Pinpoint the cell where the given text exists, returning its (X, Y) midpoint coordinate. 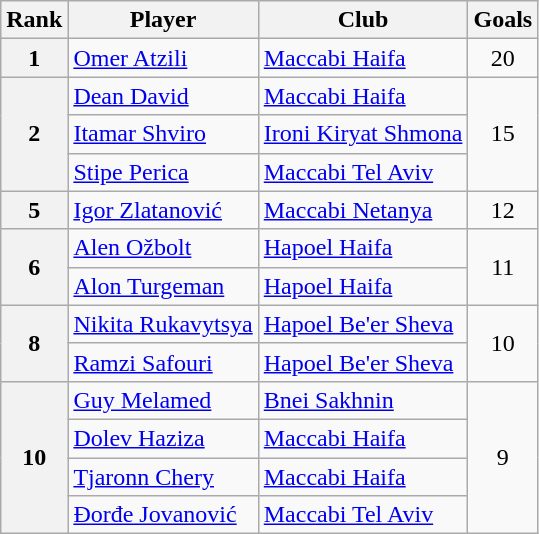
20 (503, 58)
Rank (34, 20)
8 (34, 343)
Tjaronn Chery (163, 477)
11 (503, 267)
9 (503, 457)
Itamar Shviro (163, 134)
6 (34, 267)
Goals (503, 20)
Omer Atzili (163, 58)
2 (34, 134)
Nikita Rukavytsya (163, 324)
1 (34, 58)
Club (363, 20)
Dolev Haziza (163, 438)
Maccabi Netanya (363, 210)
Guy Melamed (163, 400)
15 (503, 134)
Đorđe Jovanović (163, 515)
Ironi Kiryat Shmona (363, 134)
Ramzi Safouri (163, 362)
Bnei Sakhnin (363, 400)
Dean David (163, 96)
12 (503, 210)
Alen Ožbolt (163, 248)
Stipe Perica (163, 172)
5 (34, 210)
Igor Zlatanović (163, 210)
Alon Turgeman (163, 286)
Player (163, 20)
